Provide the (x, y) coordinate of the cell's center where the given text is located.  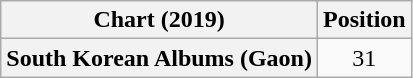
31 (364, 58)
Position (364, 20)
Chart (2019) (160, 20)
South Korean Albums (Gaon) (160, 58)
